Provide the (x, y) coordinate of the cell's center where the given text is located.  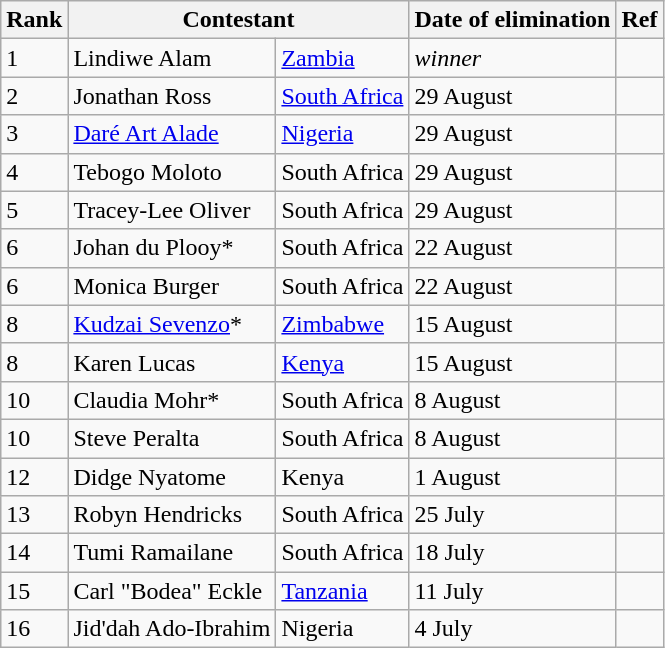
Tebogo Moloto (172, 172)
11 July (512, 591)
25 July (512, 515)
Jid'dah Ado-Ibrahim (172, 629)
Robyn Hendricks (172, 515)
Johan du Plooy* (172, 248)
14 (34, 553)
13 (34, 515)
Jonathan Ross (172, 96)
Tracey-Lee Oliver (172, 210)
Ref (640, 20)
Kudzai Sevenzo* (172, 324)
Zimbabwe (342, 324)
winner (512, 58)
Lindiwe Alam (172, 58)
16 (34, 629)
Didge Nyatome (172, 477)
Contestant (238, 20)
Daré Art Alade (172, 134)
2 (34, 96)
Zambia (342, 58)
5 (34, 210)
15 (34, 591)
Steve Peralta (172, 438)
Claudia Mohr* (172, 400)
1 (34, 58)
18 July (512, 553)
Rank (34, 20)
Tanzania (342, 591)
12 (34, 477)
Karen Lucas (172, 362)
Date of elimination (512, 20)
1 August (512, 477)
3 (34, 134)
Tumi Ramailane (172, 553)
4 July (512, 629)
4 (34, 172)
Monica Burger (172, 286)
Carl "Bodea" Eckle (172, 591)
